Output the (x, y) coordinate of the center of the cell containing the given text.  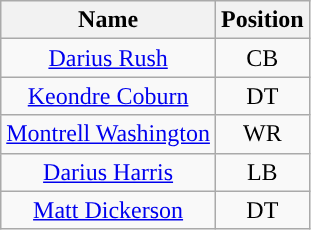
Name (108, 20)
Position (262, 20)
Keondre Coburn (108, 96)
Montrell Washington (108, 134)
Darius Harris (108, 172)
Darius Rush (108, 58)
LB (262, 172)
CB (262, 58)
Matt Dickerson (108, 210)
WR (262, 134)
